For the text-containing cell, return its midpoint in [X, Y] coordinate format. 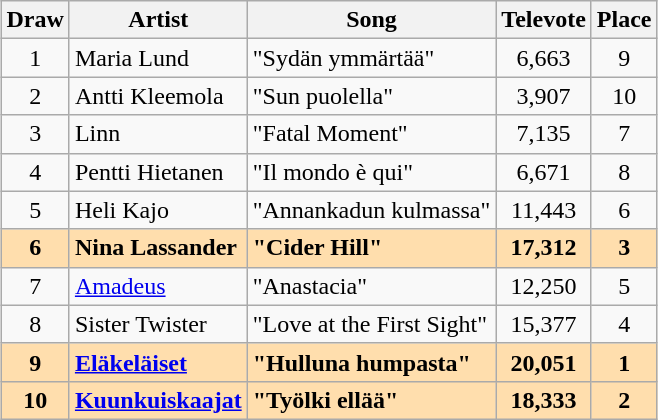
6,663 [544, 58]
Nina Lassander [158, 248]
Heli Kajo [158, 210]
3,907 [544, 96]
Linn [158, 134]
Maria Lund [158, 58]
"Cider Hill" [372, 248]
Antti Kleemola [158, 96]
Song [372, 20]
"Sydän ymmärtää" [372, 58]
"Fatal Moment" [372, 134]
Televote [544, 20]
"Työlki ellää" [372, 400]
Draw [35, 20]
Eläkeläiset [158, 362]
7,135 [544, 134]
"Annankadun kulmassa" [372, 210]
Artist [158, 20]
18,333 [544, 400]
17,312 [544, 248]
Kuunkuiskaajat [158, 400]
11,443 [544, 210]
"Love at the First Sight" [372, 324]
Pentti Hietanen [158, 172]
15,377 [544, 324]
20,051 [544, 362]
Sister Twister [158, 324]
"Anastacia" [372, 286]
Amadeus [158, 286]
Place [624, 20]
"Hulluna humpasta" [372, 362]
"Sun puolella" [372, 96]
6,671 [544, 172]
12,250 [544, 286]
"Il mondo è qui" [372, 172]
